Capture the cell that displays the provided text and extract its [x, y] central coordinate. 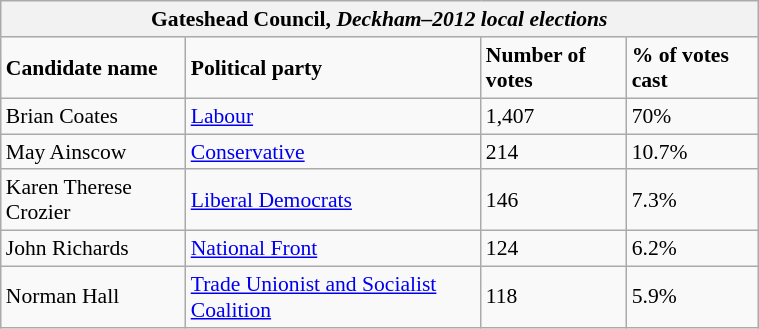
Karen Therese Crozier [94, 200]
10.7% [692, 152]
Norman Hall [94, 296]
May Ainscow [94, 152]
6.2% [692, 248]
John Richards [94, 248]
124 [554, 248]
Liberal Democrats [334, 200]
Gateshead Council, Deckham–2012 local elections [380, 19]
Political party [334, 68]
National Front [334, 248]
5.9% [692, 296]
1,407 [554, 116]
Trade Unionist and Socialist Coalition [334, 296]
Brian Coates [94, 116]
7.3% [692, 200]
146 [554, 200]
Candidate name [94, 68]
70% [692, 116]
Labour [334, 116]
Conservative [334, 152]
214 [554, 152]
% of votes cast [692, 68]
Number of votes [554, 68]
118 [554, 296]
